Return (x, y) of the center of cell containing provided text 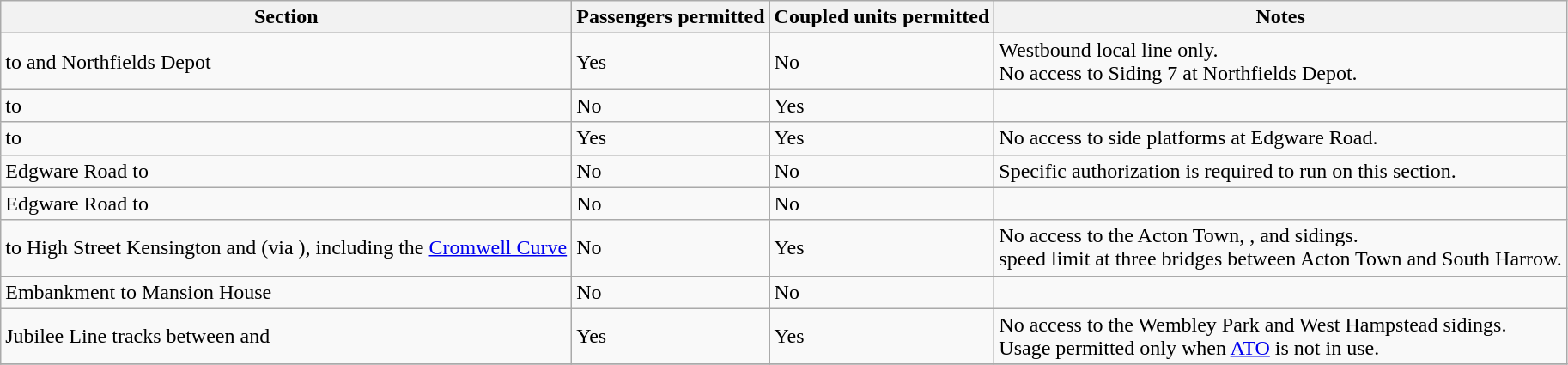
Westbound local line only.No access to Siding 7 at Northfields Depot. (1281, 62)
Embankment to Mansion House (287, 292)
Coupled units permitted (882, 17)
Section (287, 17)
Jubilee Line tracks between and (287, 337)
Notes (1281, 17)
to and Northfields Depot (287, 62)
No access to the Acton Town, , and sidings. speed limit at three bridges between Acton Town and South Harrow. (1281, 247)
Passengers permitted (671, 17)
No access to the Wembley Park and West Hampstead sidings.Usage permitted only when ATO is not in use. (1281, 337)
No access to side platforms at Edgware Road. (1281, 138)
to High Street Kensington and (via ), including the Cromwell Curve (287, 247)
Specific authorization is required to run on this section. (1281, 171)
